Output the [X, Y] coordinate of the center of the cell containing the given text.  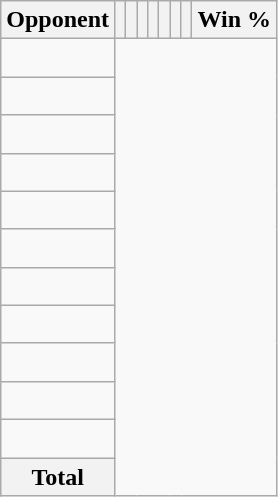
Win % [234, 20]
Opponent [58, 20]
Total [58, 477]
